Extract the (X, Y) coordinate from the center of the cell holding the provided text.  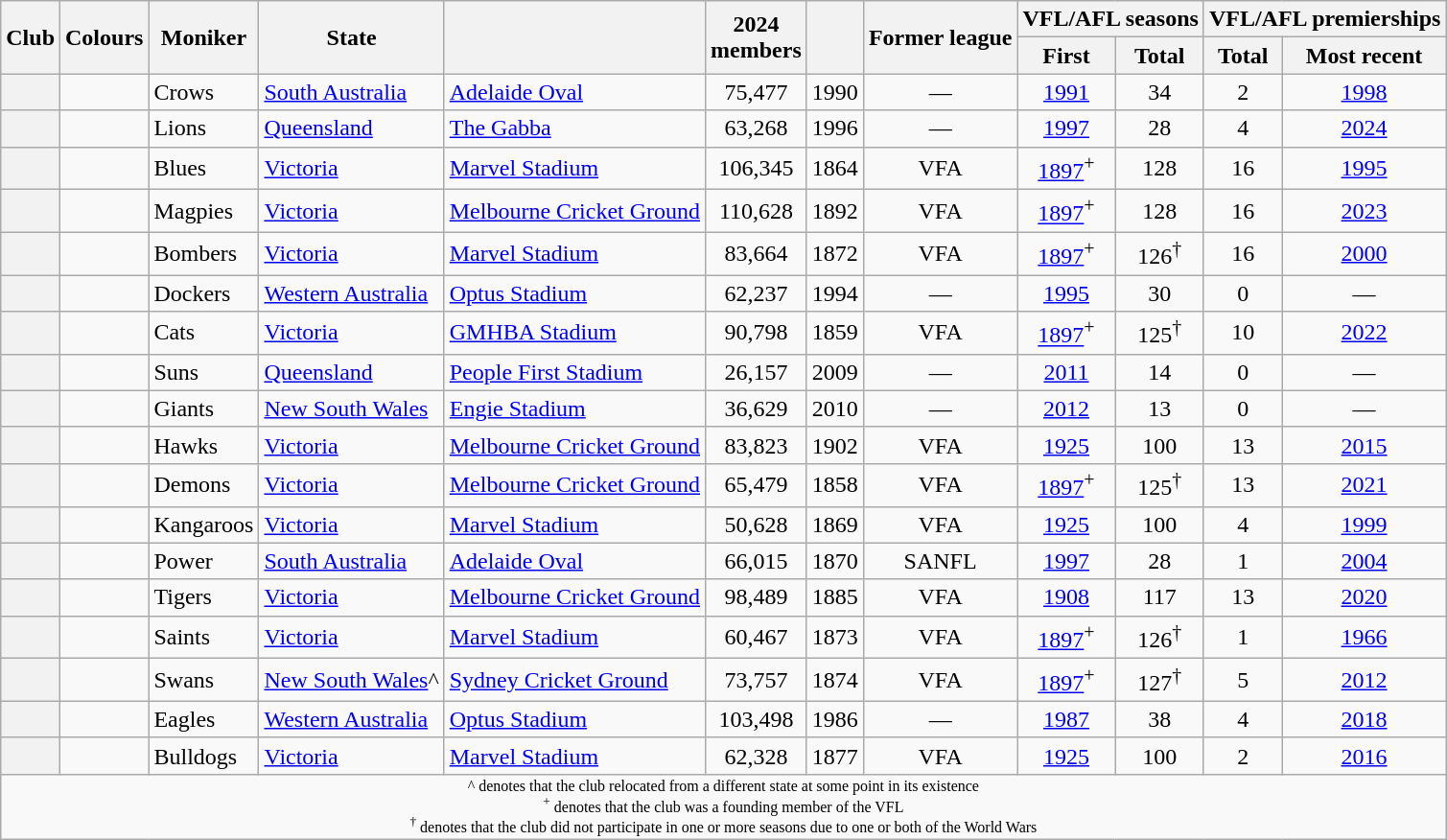
1996 (834, 128)
1870 (834, 561)
2004 (1364, 561)
38 (1159, 719)
1885 (834, 597)
1892 (834, 211)
New South Wales (351, 408)
1986 (834, 719)
Saints (203, 637)
1991 (1066, 92)
Demons (203, 485)
2018 (1364, 719)
The Gabba (574, 128)
1999 (1364, 525)
Tigers (203, 597)
2011 (1066, 372)
Power (203, 561)
SANFL (940, 561)
1990 (834, 92)
1872 (834, 253)
1859 (834, 334)
30 (1159, 293)
66,015 (757, 561)
1987 (1066, 719)
98,489 (757, 597)
1877 (834, 756)
103,498 (757, 719)
Cats (203, 334)
1869 (834, 525)
10 (1243, 334)
60,467 (757, 637)
83,823 (757, 445)
110,628 (757, 211)
75,477 (757, 92)
117 (1159, 597)
GMHBA Stadium (574, 334)
127† (1159, 681)
2023 (1364, 211)
Bombers (203, 253)
Sydney Cricket Ground (574, 681)
Blues (203, 169)
Former league (940, 37)
Swans (203, 681)
Lions (203, 128)
Most recent (1364, 56)
83,664 (757, 253)
90,798 (757, 334)
1874 (834, 681)
2024members (757, 37)
106,345 (757, 169)
Suns (203, 372)
1873 (834, 637)
Eagles (203, 719)
1966 (1364, 637)
People First Stadium (574, 372)
VFL/AFL premierships (1325, 19)
First (1066, 56)
34 (1159, 92)
Kangaroos (203, 525)
63,268 (757, 128)
26,157 (757, 372)
New South Wales^ (351, 681)
62,328 (757, 756)
2010 (834, 408)
VFL/AFL seasons (1110, 19)
5 (1243, 681)
Bulldogs (203, 756)
2015 (1364, 445)
73,757 (757, 681)
Moniker (203, 37)
65,479 (757, 485)
2021 (1364, 485)
2022 (1364, 334)
State (351, 37)
1994 (834, 293)
14 (1159, 372)
Crows (203, 92)
2024 (1364, 128)
2009 (834, 372)
1858 (834, 485)
Club (31, 37)
2000 (1364, 253)
2016 (1364, 756)
36,629 (757, 408)
2020 (1364, 597)
Colours (105, 37)
1908 (1066, 597)
Magpies (203, 211)
1998 (1364, 92)
1902 (834, 445)
50,628 (757, 525)
1864 (834, 169)
62,237 (757, 293)
Giants (203, 408)
Dockers (203, 293)
Hawks (203, 445)
Engie Stadium (574, 408)
